For the text-containing cell, return its midpoint in [x, y] coordinate format. 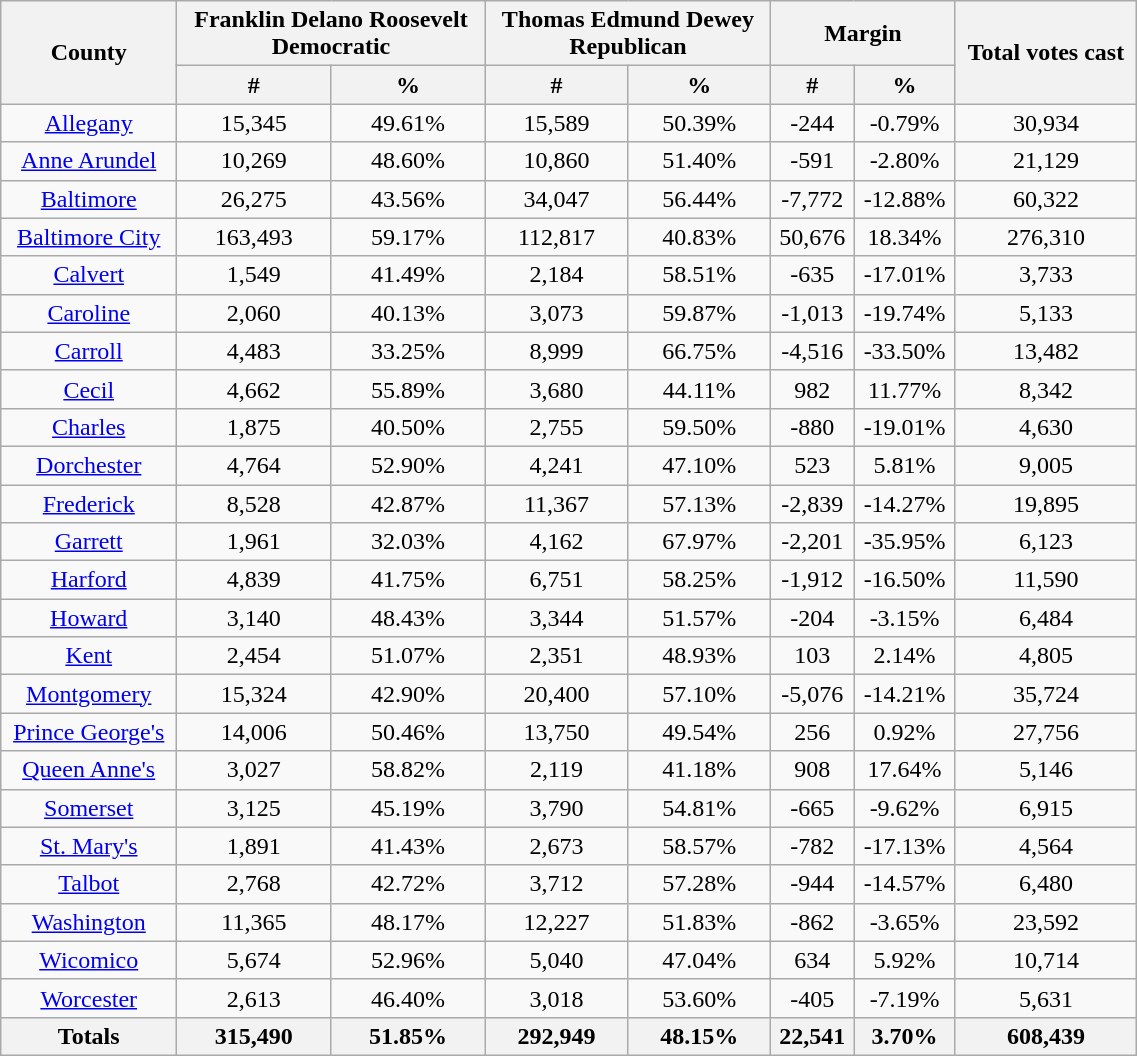
Kent [89, 656]
Caroline [89, 313]
51.40% [700, 161]
51.83% [700, 922]
41.75% [408, 580]
15,589 [556, 123]
2,613 [254, 998]
13,482 [1046, 351]
40.83% [700, 237]
59.17% [408, 237]
-782 [813, 846]
112,817 [556, 237]
32.03% [408, 542]
-1,912 [813, 580]
5,631 [1046, 998]
Allegany [89, 123]
67.97% [700, 542]
-0.79% [904, 123]
3,680 [556, 389]
-17.01% [904, 275]
634 [813, 960]
6,484 [1046, 618]
15,324 [254, 694]
Worcester [89, 998]
Somerset [89, 808]
4,241 [556, 465]
20,400 [556, 694]
48.93% [700, 656]
42.87% [408, 503]
55.89% [408, 389]
5.92% [904, 960]
8,342 [1046, 389]
42.72% [408, 884]
-405 [813, 998]
Frederick [89, 503]
33.25% [408, 351]
-591 [813, 161]
9,005 [1046, 465]
-2,201 [813, 542]
Anne Arundel [89, 161]
Charles [89, 427]
56.44% [700, 199]
52.96% [408, 960]
5,146 [1046, 770]
49.54% [700, 732]
15,345 [254, 123]
35,724 [1046, 694]
-4,516 [813, 351]
19,895 [1046, 503]
5.81% [904, 465]
315,490 [254, 1036]
52.90% [408, 465]
5,674 [254, 960]
58.25% [700, 580]
4,805 [1046, 656]
276,310 [1046, 237]
1,961 [254, 542]
49.61% [408, 123]
58.57% [700, 846]
10,714 [1046, 960]
-9.62% [904, 808]
Howard [89, 618]
5,133 [1046, 313]
Totals [89, 1036]
-862 [813, 922]
292,949 [556, 1036]
3,344 [556, 618]
Queen Anne's [89, 770]
-2,839 [813, 503]
-3.65% [904, 922]
8,528 [254, 503]
Prince George's [89, 732]
-33.50% [904, 351]
3.70% [904, 1036]
-16.50% [904, 580]
8,999 [556, 351]
54.81% [700, 808]
51.85% [408, 1036]
48.15% [700, 1036]
17.64% [904, 770]
60,322 [1046, 199]
43.56% [408, 199]
4,162 [556, 542]
Harford [89, 580]
-204 [813, 618]
50,676 [813, 237]
-5,076 [813, 694]
Talbot [89, 884]
12,227 [556, 922]
2,755 [556, 427]
53.60% [700, 998]
6,751 [556, 580]
County [89, 52]
-17.13% [904, 846]
608,439 [1046, 1036]
4,630 [1046, 427]
-3.15% [904, 618]
4,483 [254, 351]
51.57% [700, 618]
2,454 [254, 656]
23,592 [1046, 922]
66.75% [700, 351]
3,027 [254, 770]
4,839 [254, 580]
-1,013 [813, 313]
40.13% [408, 313]
-7.19% [904, 998]
0.92% [904, 732]
-14.21% [904, 694]
Dorchester [89, 465]
2,351 [556, 656]
Washington [89, 922]
57.10% [700, 694]
13,750 [556, 732]
57.13% [700, 503]
2,184 [556, 275]
Wicomico [89, 960]
48.17% [408, 922]
982 [813, 389]
6,480 [1046, 884]
3,125 [254, 808]
-14.27% [904, 503]
-12.88% [904, 199]
57.28% [700, 884]
Baltimore [89, 199]
Total votes cast [1046, 52]
908 [813, 770]
59.50% [700, 427]
59.87% [700, 313]
1,875 [254, 427]
40.50% [408, 427]
2,673 [556, 846]
-14.57% [904, 884]
34,047 [556, 199]
Cecil [89, 389]
3,733 [1046, 275]
4,764 [254, 465]
27,756 [1046, 732]
14,006 [254, 732]
11,365 [254, 922]
47.10% [700, 465]
21,129 [1046, 161]
523 [813, 465]
-19.74% [904, 313]
58.51% [700, 275]
-7,772 [813, 199]
-35.95% [904, 542]
-19.01% [904, 427]
6,123 [1046, 542]
22,541 [813, 1036]
11,590 [1046, 580]
163,493 [254, 237]
-665 [813, 808]
3,018 [556, 998]
Montgomery [89, 694]
11.77% [904, 389]
-2.80% [904, 161]
1,549 [254, 275]
St. Mary's [89, 846]
-944 [813, 884]
44.11% [700, 389]
4,662 [254, 389]
Garrett [89, 542]
10,860 [556, 161]
-880 [813, 427]
2,768 [254, 884]
41.49% [408, 275]
2.14% [904, 656]
50.39% [700, 123]
51.07% [408, 656]
11,367 [556, 503]
2,060 [254, 313]
48.43% [408, 618]
18.34% [904, 237]
3,140 [254, 618]
-244 [813, 123]
3,790 [556, 808]
256 [813, 732]
10,269 [254, 161]
30,934 [1046, 123]
47.04% [700, 960]
Thomas Edmund DeweyRepublican [628, 34]
5,040 [556, 960]
41.43% [408, 846]
103 [813, 656]
46.40% [408, 998]
Carroll [89, 351]
Margin [863, 34]
4,564 [1046, 846]
1,891 [254, 846]
48.60% [408, 161]
Franklin Delano RooseveltDemocratic [331, 34]
58.82% [408, 770]
50.46% [408, 732]
42.90% [408, 694]
3,712 [556, 884]
26,275 [254, 199]
Baltimore City [89, 237]
41.18% [700, 770]
2,119 [556, 770]
45.19% [408, 808]
-635 [813, 275]
Calvert [89, 275]
3,073 [556, 313]
6,915 [1046, 808]
